Find where the given text appears and provide that cell's center as (x, y) coordinate. 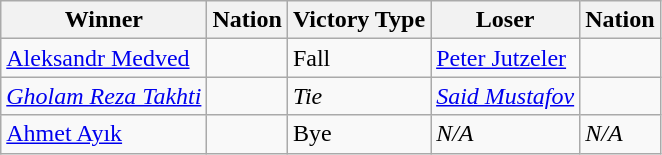
Tie (358, 96)
Loser (506, 20)
Winner (104, 20)
Ahmet Ayık (104, 134)
Fall (358, 58)
Gholam Reza Takhti (104, 96)
Aleksandr Medved (104, 58)
Bye (358, 134)
Said Mustafov (506, 96)
Peter Jutzeler (506, 58)
Victory Type (358, 20)
